Detect which cell encompasses the target text, then output its [X, Y] center coordinate. 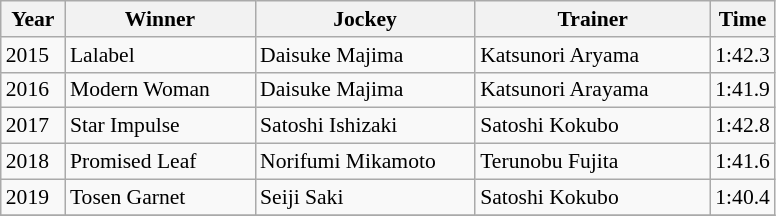
Katsunori Arayama [592, 90]
Seiji Saki [365, 197]
Star Impulse [160, 126]
1:42.8 [742, 126]
2016 [33, 90]
Tosen Garnet [160, 197]
Katsunori Aryama [592, 55]
1:42.3 [742, 55]
Lalabel [160, 55]
2015 [33, 55]
Time [742, 19]
1:41.6 [742, 162]
Terunobu Fujita [592, 162]
Satoshi Ishizaki [365, 126]
2019 [33, 197]
2018 [33, 162]
Modern Woman [160, 90]
Jockey [365, 19]
Trainer [592, 19]
Norifumi Mikamoto [365, 162]
1:41.9 [742, 90]
Promised Leaf [160, 162]
1:40.4 [742, 197]
2017 [33, 126]
Winner [160, 19]
Year [33, 19]
